Find where the given text appears and provide that cell's center as (X, Y) coordinate. 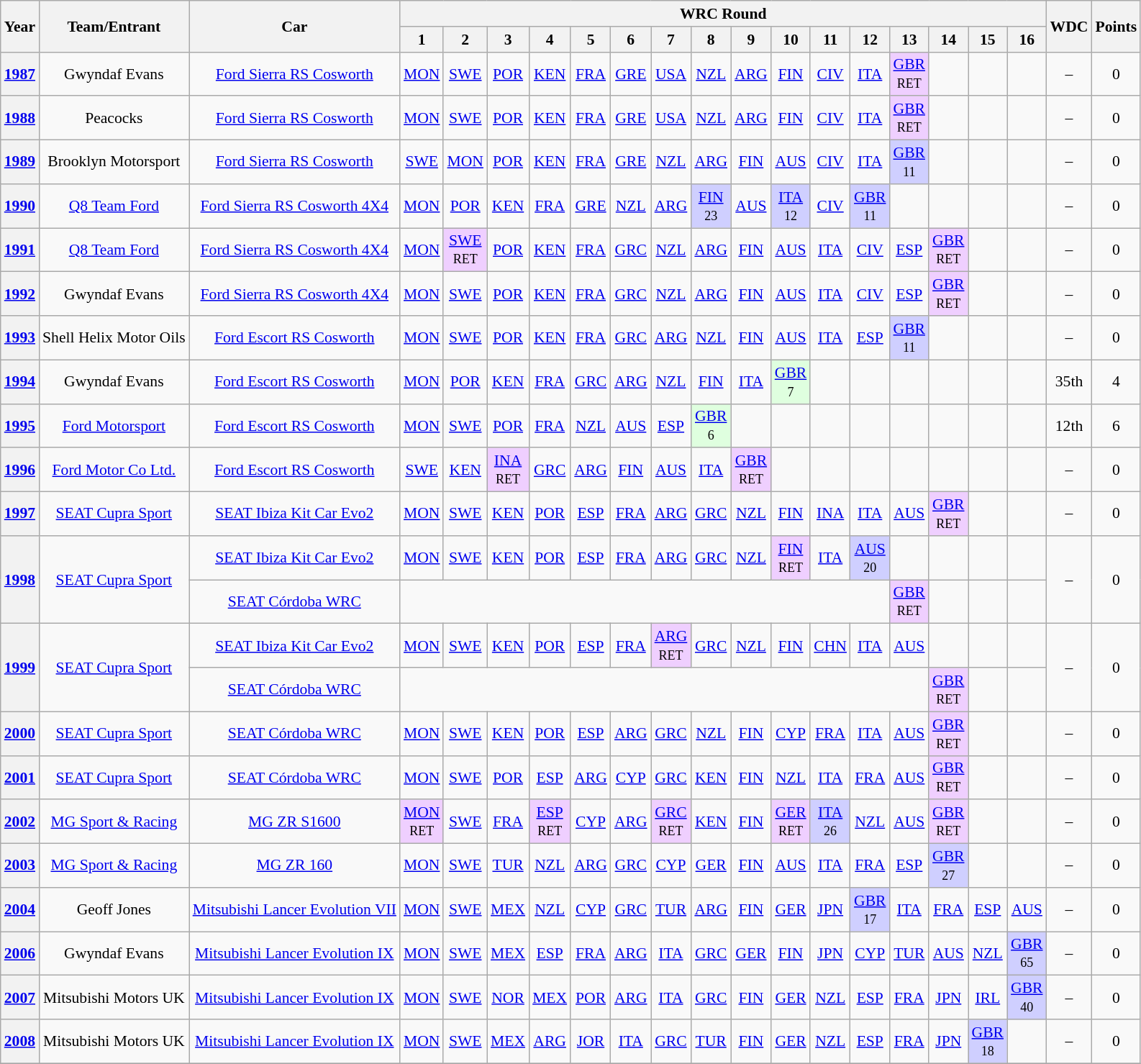
1989 (20, 163)
Ford Motorsport (114, 426)
NOR (508, 997)
GRCRET (671, 822)
2000 (20, 734)
1995 (20, 426)
2006 (20, 954)
1 (422, 40)
CHN (830, 646)
9 (751, 40)
35th (1069, 381)
1997 (20, 514)
3 (508, 40)
FINRET (791, 558)
GBR6 (711, 426)
7 (671, 40)
12th (1069, 426)
1999 (20, 668)
14 (948, 40)
12 (870, 40)
2003 (20, 866)
1987 (20, 73)
Car (295, 26)
Peacocks (114, 118)
1990 (20, 206)
JOR (591, 1042)
11 (830, 40)
2 (465, 40)
1991 (20, 250)
INA (830, 514)
SWERET (465, 250)
2002 (20, 822)
Shell Helix Motor Oils (114, 338)
Ford Motor Co Ltd. (114, 470)
Points (1116, 26)
ESPRET (550, 822)
10 (791, 40)
ITA12 (791, 206)
GBR27 (948, 866)
GBR65 (1027, 954)
2001 (20, 777)
WDC (1069, 26)
2007 (20, 997)
1992 (20, 294)
ARGRET (671, 646)
ITA26 (830, 822)
AUS20 (870, 558)
Team/Entrant (114, 26)
GBR17 (870, 909)
1998 (20, 580)
8 (711, 40)
Mitsubishi Lancer Evolution VII (295, 909)
Year (20, 26)
WRC Round (724, 14)
MONRET (422, 822)
13 (909, 40)
GBR18 (988, 1042)
MG ZR S1600 (295, 822)
INARET (508, 470)
2008 (20, 1042)
Geoff Jones (114, 909)
1988 (20, 118)
FIN23 (711, 206)
1994 (20, 381)
GBR7 (791, 381)
IRL (988, 997)
Brooklyn Motorsport (114, 163)
5 (591, 40)
GERRET (791, 822)
16 (1027, 40)
MG ZR 160 (295, 866)
2004 (20, 909)
GBR40 (1027, 997)
1996 (20, 470)
15 (988, 40)
1993 (20, 338)
